Determine the (x, y) coordinate at the center of the cell enclosing the given text.  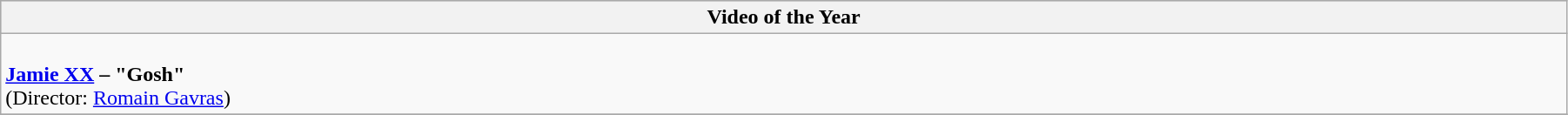
Jamie XX – "Gosh" (Director: Romain Gavras) (784, 74)
Video of the Year (784, 17)
